For the text-containing cell, return its midpoint in (X, Y) coordinate format. 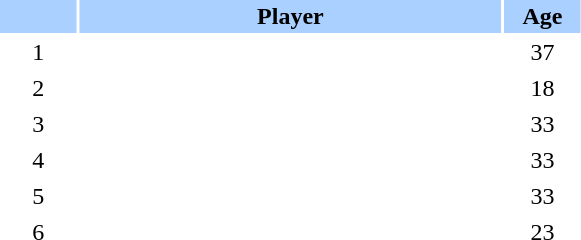
4 (38, 160)
3 (38, 124)
1 (38, 52)
37 (542, 52)
Age (542, 16)
5 (38, 196)
Player (291, 16)
2 (38, 88)
18 (542, 88)
